Output the [X, Y] coordinate of the center of the cell containing the given text.  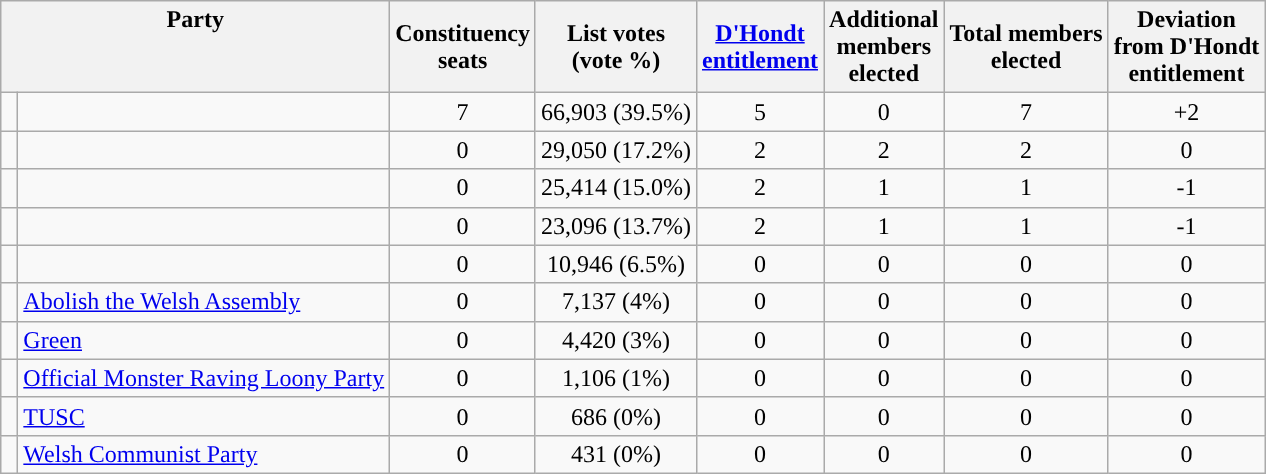
Official Monster Raving Loony Party [204, 378]
431 (0%) [616, 454]
+2 [1186, 112]
686 (0%) [616, 416]
23,096 (13.7%) [616, 226]
29,050 (17.2%) [616, 150]
1,106 (1%) [616, 378]
TUSC [204, 416]
4,420 (3%) [616, 340]
7,137 (4%) [616, 302]
Total memberselected [1026, 47]
5 [760, 112]
Abolish the Welsh Assembly [204, 302]
Constituencyseats [463, 47]
Deviationfrom D'Hondtentitlement [1186, 47]
D'Hondtentitlement [760, 47]
Welsh Communist Party [204, 454]
List votes(vote %) [616, 47]
10,946 (6.5%) [616, 264]
66,903 (39.5%) [616, 112]
25,414 (15.0%) [616, 188]
Additionalmemberselected [884, 47]
Green [204, 340]
Party [196, 47]
